Pinpoint the cell where the given text exists, returning its (X, Y) midpoint coordinate. 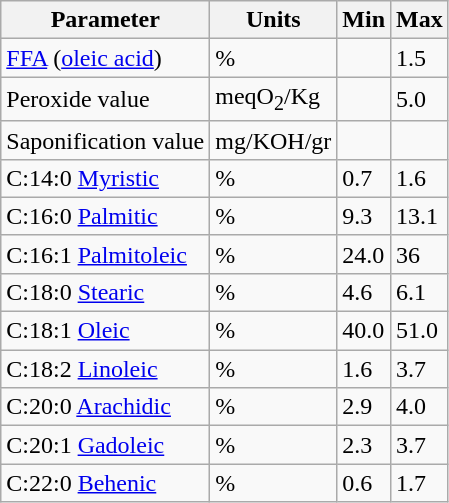
C:14:0 Myristic (106, 178)
1.7 (420, 483)
Parameter (106, 20)
C:20:1 Gadoleic (106, 445)
4.6 (364, 292)
mg/KOH/gr (274, 140)
0.7 (364, 178)
1.5 (420, 58)
36 (420, 254)
13.1 (420, 216)
Saponification value (106, 140)
24.0 (364, 254)
51.0 (420, 331)
40.0 (364, 331)
Max (420, 20)
5.0 (420, 99)
FFA (oleic acid) (106, 58)
0.6 (364, 483)
Min (364, 20)
9.3 (364, 216)
C:18:1 Oleic (106, 331)
C:20:0 Arachidic (106, 407)
6.1 (420, 292)
C:18:0 Stearic (106, 292)
C:16:0 Palmitic (106, 216)
C:16:1 Palmitoleic (106, 254)
Units (274, 20)
2.3 (364, 445)
2.9 (364, 407)
C:22:0 Behenic (106, 483)
4.0 (420, 407)
Peroxide value (106, 99)
C:18:2 Linoleic (106, 369)
meqO2/Kg (274, 99)
